Capture the cell that displays the provided text and extract its [x, y] central coordinate. 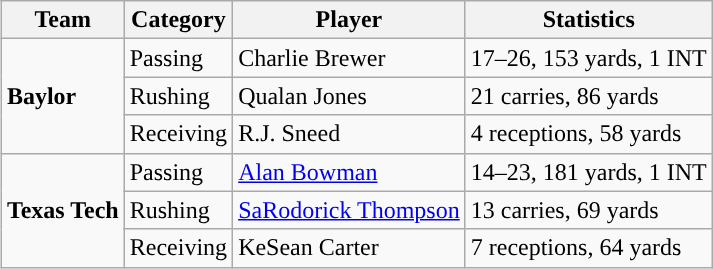
KeSean Carter [350, 248]
Player [350, 20]
Category [178, 20]
Qualan Jones [350, 96]
7 receptions, 64 yards [588, 248]
Baylor [62, 96]
4 receptions, 58 yards [588, 134]
R.J. Sneed [350, 134]
14–23, 181 yards, 1 INT [588, 172]
Team [62, 20]
13 carries, 69 yards [588, 210]
Alan Bowman [350, 172]
Statistics [588, 20]
17–26, 153 yards, 1 INT [588, 58]
Texas Tech [62, 210]
SaRodorick Thompson [350, 210]
21 carries, 86 yards [588, 96]
Charlie Brewer [350, 58]
